Identify which cell holds the provided text, then report its (x, y) central coordinate. 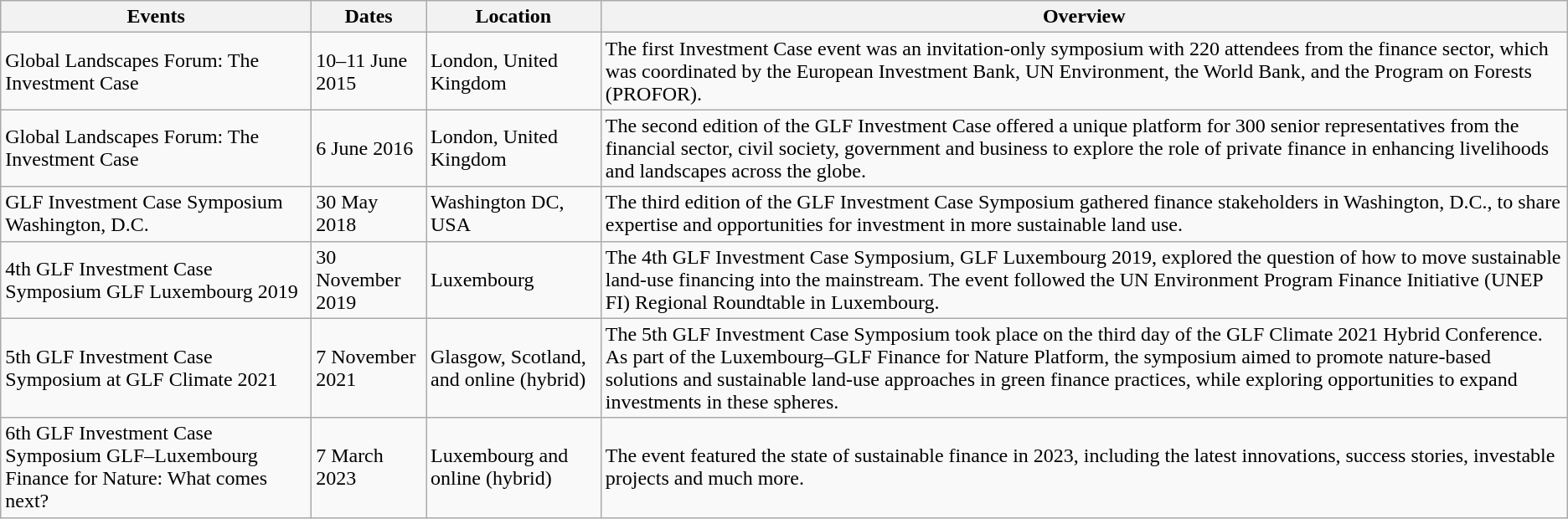
Luxembourg and online (hybrid) (513, 467)
6th GLF Investment Case Symposium GLF–Luxembourg Finance for Nature: What comes next? (156, 467)
30 November 2019 (369, 280)
Luxembourg (513, 280)
The event featured the state of sustainable finance in 2023, including the latest innovations, success stories, investable projects and much more. (1084, 467)
4th GLF Investment Case Symposium GLF Luxembourg 2019 (156, 280)
Location (513, 17)
7 November 2021 (369, 368)
10–11 June 2015 (369, 71)
Washington DC, USA (513, 214)
GLF Investment Case Symposium Washington, D.C. (156, 214)
Events (156, 17)
Glasgow, Scotland, and online (hybrid) (513, 368)
6 June 2016 (369, 148)
7 March 2023 (369, 467)
Overview (1084, 17)
Dates (369, 17)
30 May 2018 (369, 214)
5th GLF Investment Case Symposium at GLF Climate 2021 (156, 368)
